For the text-containing cell, return its midpoint in (X, Y) coordinate format. 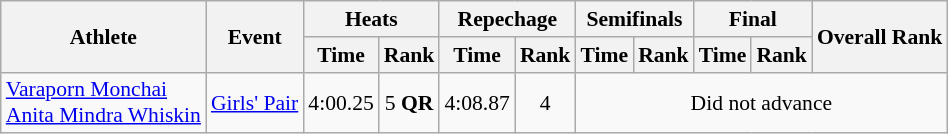
Heats (371, 19)
Did not advance (761, 102)
Semifinals (634, 19)
Final (753, 19)
Overall Rank (880, 36)
4:08.87 (476, 102)
Athlete (104, 36)
Event (254, 36)
Girls' Pair (254, 102)
4 (546, 102)
Repechage (507, 19)
Varaporn MonchaiAnita Mindra Whiskin (104, 102)
5 QR (410, 102)
4:00.25 (340, 102)
